Locate the cell with the specified text and output its (X, Y) center coordinate. 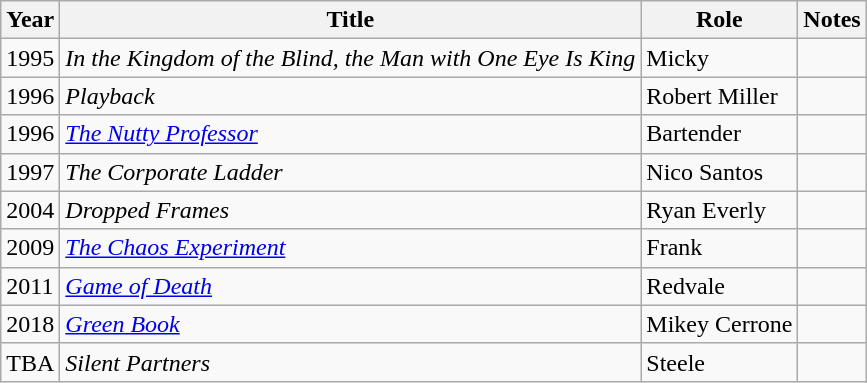
Game of Death (350, 286)
Mikey Cerrone (720, 324)
Steele (720, 362)
Dropped Frames (350, 210)
Robert Miller (720, 96)
Nico Santos (720, 172)
2011 (30, 286)
Role (720, 20)
1995 (30, 58)
The Nutty Professor (350, 134)
In the Kingdom of the Blind, the Man with One Eye Is King (350, 58)
2004 (30, 210)
The Chaos Experiment (350, 248)
Frank (720, 248)
Ryan Everly (720, 210)
TBA (30, 362)
Title (350, 20)
2009 (30, 248)
Year (30, 20)
Silent Partners (350, 362)
Playback (350, 96)
1997 (30, 172)
Bartender (720, 134)
The Corporate Ladder (350, 172)
Redvale (720, 286)
Green Book (350, 324)
Micky (720, 58)
2018 (30, 324)
Notes (832, 20)
